Determine the [x, y] coordinate at the center of the cell enclosing the given text.  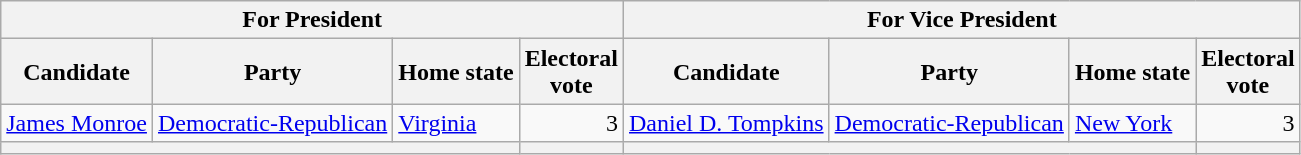
For President [312, 20]
New York [1132, 123]
James Monroe [77, 123]
Daniel D. Tompkins [726, 123]
Virginia [456, 123]
For Vice President [962, 20]
